Identify which cell holds the provided text, then report its [X, Y] central coordinate. 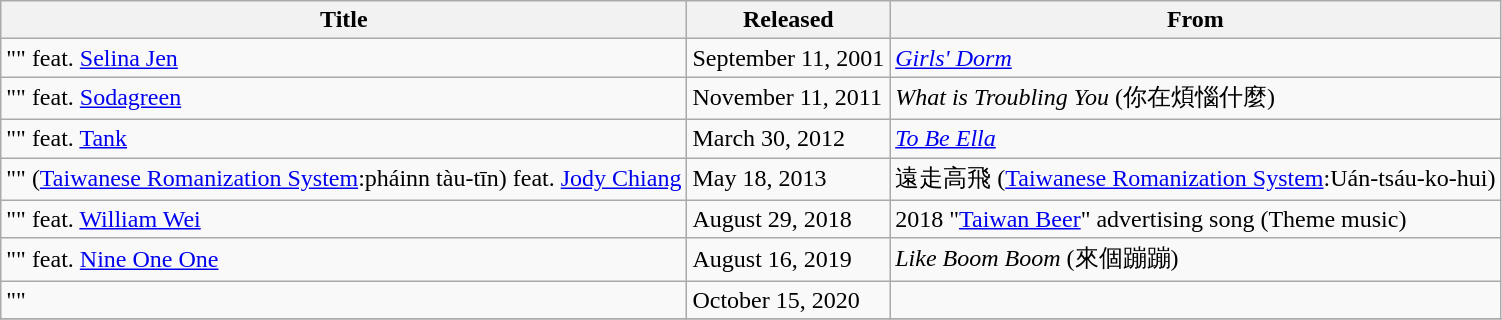
August 29, 2018 [788, 219]
"" feat. Nine One One [344, 260]
Like Boom Boom (來個蹦蹦) [1196, 260]
November 11, 2011 [788, 98]
What is Troubling You (你在煩惱什麼) [1196, 98]
"" feat. Tank [344, 138]
August 16, 2019 [788, 260]
"" [344, 300]
2018 "Taiwan Beer" advertising song (Theme music) [1196, 219]
Title [344, 20]
"" (Taiwanese Romanization System:pháinn tàu-tīn) feat. Jody Chiang [344, 180]
May 18, 2013 [788, 180]
Girls' Dorm [1196, 58]
"" feat. Sodagreen [344, 98]
Released [788, 20]
From [1196, 20]
遠走高飛 (Taiwanese Romanization System:Uán-tsáu-ko-hui) [1196, 180]
October 15, 2020 [788, 300]
March 30, 2012 [788, 138]
To Be Ella [1196, 138]
September 11, 2001 [788, 58]
"" feat. Selina Jen [344, 58]
"" feat. William Wei [344, 219]
